For the text-containing cell, return its midpoint in [X, Y] coordinate format. 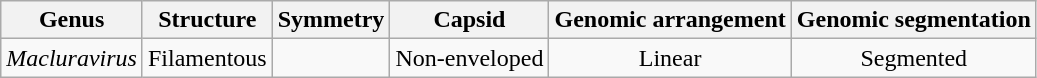
Genomic arrangement [670, 20]
Symmetry [331, 20]
Genus [72, 20]
Genomic segmentation [914, 20]
Non-enveloped [470, 58]
Structure [207, 20]
Macluravirus [72, 58]
Segmented [914, 58]
Linear [670, 58]
Filamentous [207, 58]
Capsid [470, 20]
